From the cell containing the given text, extract its center point as [x, y] coordinate. 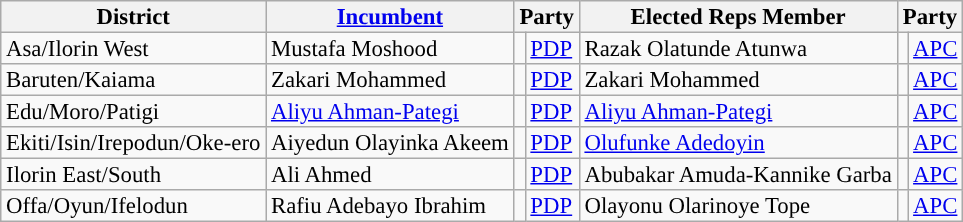
Ilorin East/South [134, 175]
Olayonu Olarinoye Tope [738, 206]
Elected Reps Member [738, 17]
Asa/Ilorin West [134, 49]
Razak Olatunde Atunwa [738, 49]
Edu/Moro/Patigi [134, 112]
Ali Ahmed [390, 175]
Baruten/Kaiama [134, 80]
District [134, 17]
Incumbent [390, 17]
Offa/Oyun/Ifelodun [134, 206]
Olufunke Adedoyin [738, 143]
Mustafa Moshood [390, 49]
Aiyedun Olayinka Akeem [390, 143]
Abubakar Amuda-Kannike Garba [738, 175]
Rafiu Adebayo Ibrahim [390, 206]
Ekiti/Isin/Irepodun/Oke-ero [134, 143]
